Output the [X, Y] coordinate of the center of the cell containing the given text.  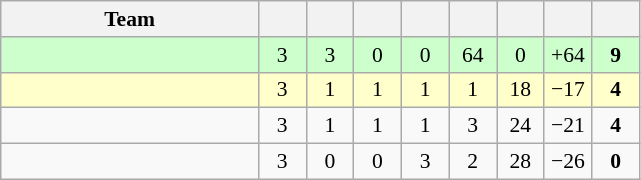
−17 [568, 90]
28 [520, 162]
24 [520, 126]
9 [616, 55]
2 [473, 162]
+64 [568, 55]
−21 [568, 126]
Team [130, 19]
18 [520, 90]
−26 [568, 162]
64 [473, 55]
